Return the [X, Y] coordinate for the center point of the cell that contains the specified text.  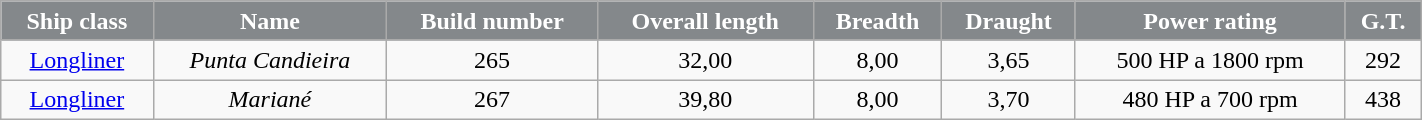
32,00 [705, 60]
Ship class [77, 20]
Overall length [705, 20]
G.T. [1383, 20]
292 [1383, 60]
Power rating [1210, 20]
Punta Candieira [270, 60]
Name [270, 20]
480 HP a 700 rpm [1210, 100]
Draught [1008, 20]
39,80 [705, 100]
Breadth [878, 20]
Build number [492, 20]
Mariané [270, 100]
500 HP a 1800 rpm [1210, 60]
3,65 [1008, 60]
438 [1383, 100]
265 [492, 60]
267 [492, 100]
3,70 [1008, 100]
